Scan for the cell matching the given text and deliver its [x, y] coordinate at center. 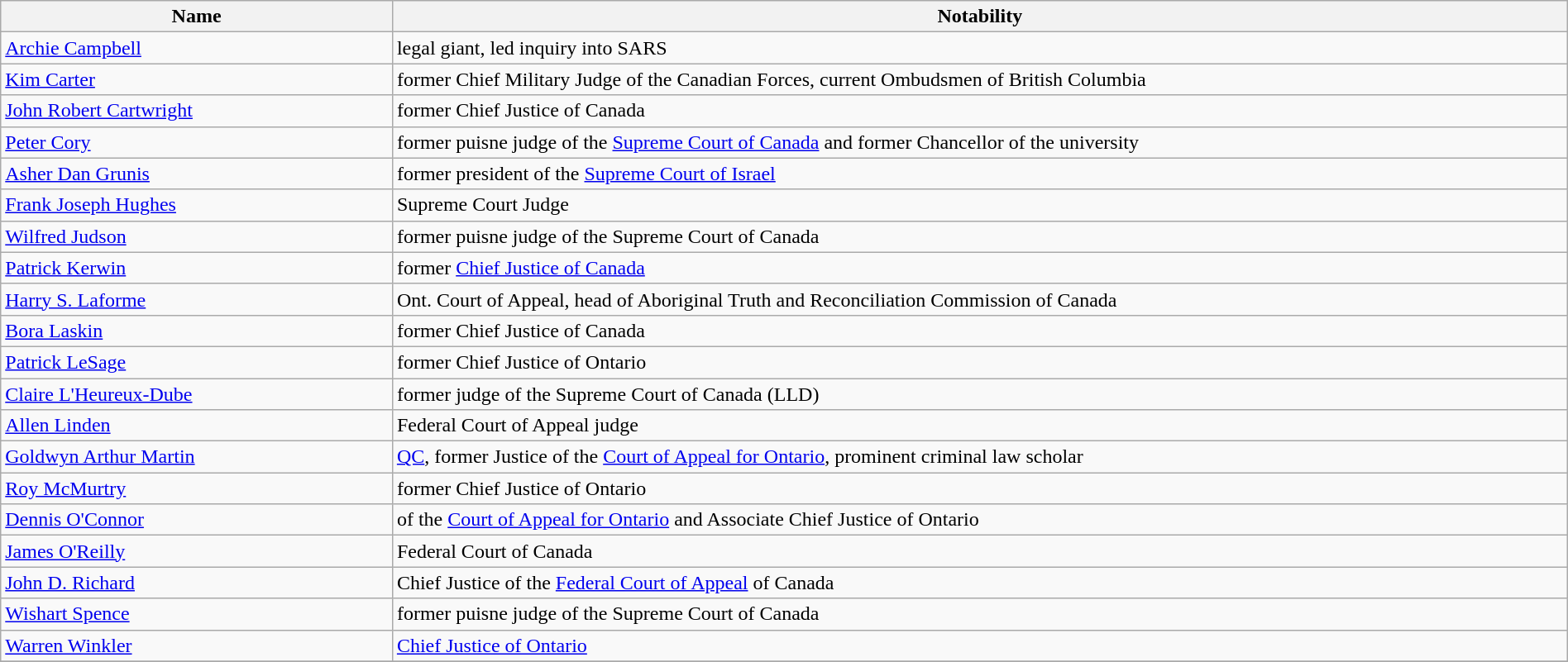
Kim Carter [197, 79]
Chief Justice of Ontario [979, 645]
Frank Joseph Hughes [197, 205]
Asher Dan Grunis [197, 174]
Wilfred Judson [197, 236]
Patrick Kerwin [197, 268]
former judge of the Supreme Court of Canada (LLD) [979, 394]
James O'Reilly [197, 551]
Goldwyn Arthur Martin [197, 457]
former Chief Military Judge of the Canadian Forces, current Ombudsmen of British Columbia [979, 79]
Roy McMurtry [197, 488]
Peter Cory [197, 142]
Chief Justice of the Federal Court of Appeal of Canada [979, 583]
Name [197, 17]
Ont. Court of Appeal, head of Aboriginal Truth and Reconciliation Commission of Canada [979, 299]
Harry S. Laforme [197, 299]
John Robert Cartwright [197, 111]
Claire L'Heureux-Dube [197, 394]
Allen Linden [197, 426]
Notability [979, 17]
Wishart Spence [197, 614]
Federal Court of Appeal judge [979, 426]
QC, former Justice of the Court of Appeal for Ontario, prominent criminal law scholar [979, 457]
Federal Court of Canada [979, 551]
former president of the Supreme Court of Israel [979, 174]
legal giant, led inquiry into SARS [979, 48]
Dennis O'Connor [197, 520]
Archie Campbell [197, 48]
Supreme Court Judge [979, 205]
John D. Richard [197, 583]
Bora Laskin [197, 331]
Patrick LeSage [197, 362]
Warren Winkler [197, 645]
of the Court of Appeal for Ontario and Associate Chief Justice of Ontario [979, 520]
former puisne judge of the Supreme Court of Canada and former Chancellor of the university [979, 142]
